Output the [x, y] coordinate of the center of the cell containing the given text.  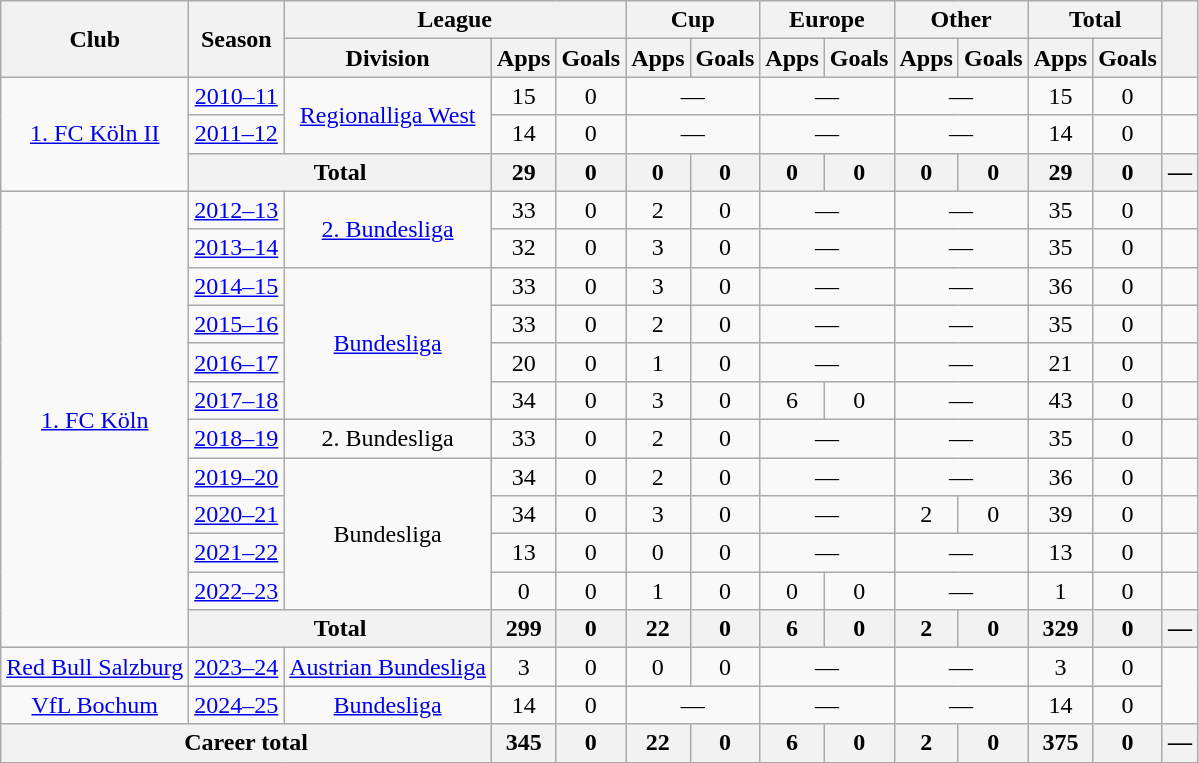
2013–14 [236, 248]
2015–16 [236, 324]
345 [523, 743]
329 [1060, 629]
2021–22 [236, 553]
20 [523, 362]
League [455, 20]
2011–12 [236, 134]
2018–19 [236, 438]
2020–21 [236, 515]
32 [523, 248]
2012–13 [236, 210]
Regionalliga West [388, 115]
Red Bull Salzburg [95, 667]
2014–15 [236, 286]
39 [1060, 515]
Career total [246, 743]
Other [961, 20]
VfL Bochum [95, 705]
2022–23 [236, 591]
1. FC Köln [95, 420]
2024–25 [236, 705]
2016–17 [236, 362]
Austrian Bundesliga [388, 667]
375 [1060, 743]
Cup [693, 20]
2019–20 [236, 477]
299 [523, 629]
Club [95, 39]
2023–24 [236, 667]
2010–11 [236, 96]
Europe [827, 20]
Season [236, 39]
Division [388, 58]
2017–18 [236, 400]
1. FC Köln II [95, 134]
43 [1060, 400]
21 [1060, 362]
